Extract the [X, Y] coordinate from the center of the cell holding the provided text.  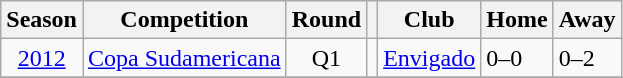
Home [517, 20]
Competition [184, 20]
Away [587, 20]
Round [326, 20]
Copa Sudamericana [184, 58]
Season [42, 20]
0–0 [517, 58]
Q1 [326, 58]
0–2 [587, 58]
Club [430, 20]
Envigado [430, 58]
2012 [42, 58]
